Return the [X, Y] coordinate for the center point of the cell that contains the specified text.  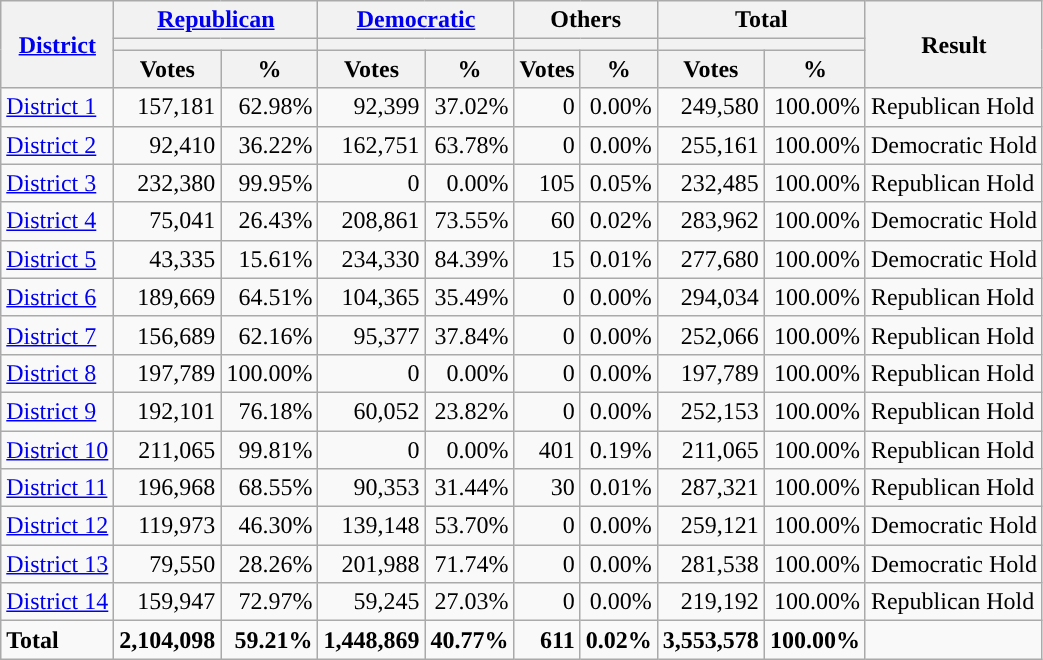
64.51% [270, 297]
District 12 [58, 526]
119,973 [168, 526]
43,335 [168, 259]
Democratic [416, 20]
92,399 [372, 107]
219,192 [710, 602]
287,321 [710, 488]
2,104,098 [168, 640]
District 10 [58, 449]
District 2 [58, 145]
76.18% [270, 411]
196,968 [168, 488]
37.02% [470, 107]
District 3 [58, 183]
46.30% [270, 526]
District 4 [58, 221]
1,448,869 [372, 640]
27.03% [470, 602]
68.55% [270, 488]
District 9 [58, 411]
37.84% [470, 335]
249,580 [710, 107]
401 [547, 449]
72.97% [270, 602]
59.21% [270, 640]
162,751 [372, 145]
189,669 [168, 297]
Result [954, 44]
255,161 [710, 145]
294,034 [710, 297]
281,538 [710, 564]
28.26% [270, 564]
156,689 [168, 335]
159,947 [168, 602]
40.77% [470, 640]
District 14 [58, 602]
District 1 [58, 107]
26.43% [270, 221]
73.55% [470, 221]
60,052 [372, 411]
92,410 [168, 145]
71.74% [470, 564]
Others [586, 20]
84.39% [470, 259]
District [58, 44]
99.81% [270, 449]
36.22% [270, 145]
63.78% [470, 145]
District 6 [58, 297]
95,377 [372, 335]
192,101 [168, 411]
3,553,578 [710, 640]
31.44% [470, 488]
208,861 [372, 221]
157,181 [168, 107]
232,380 [168, 183]
611 [547, 640]
15 [547, 259]
District 8 [58, 373]
30 [547, 488]
0.19% [618, 449]
232,485 [710, 183]
0.05% [618, 183]
75,041 [168, 221]
District 7 [58, 335]
104,365 [372, 297]
139,148 [372, 526]
234,330 [372, 259]
259,121 [710, 526]
201,988 [372, 564]
53.70% [470, 526]
62.16% [270, 335]
99.95% [270, 183]
252,066 [710, 335]
35.49% [470, 297]
277,680 [710, 259]
District 13 [58, 564]
79,550 [168, 564]
60 [547, 221]
District 11 [58, 488]
252,153 [710, 411]
90,353 [372, 488]
District 5 [58, 259]
Republican [216, 20]
62.98% [270, 107]
105 [547, 183]
59,245 [372, 602]
15.61% [270, 259]
23.82% [470, 411]
283,962 [710, 221]
